Find where the given text appears and provide that cell's center as (X, Y) coordinate. 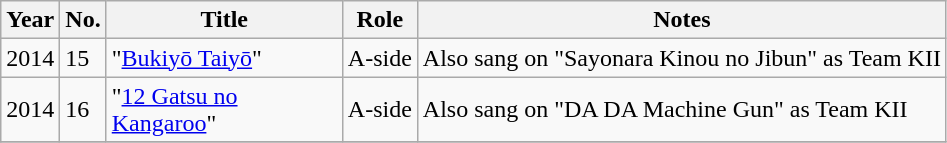
Year (30, 20)
16 (83, 110)
Also sang on "Sayonara Kinou no Jibun" as Team KII (682, 58)
"Bukiyō Taiyō" (224, 58)
Notes (682, 20)
15 (83, 58)
Title (224, 20)
"12 Gatsu no Kangaroo" (224, 110)
Role (380, 20)
Also sang on "DA DA Machine Gun" as Team KII (682, 110)
No. (83, 20)
